Identify which cell holds the provided text, then report its [x, y] central coordinate. 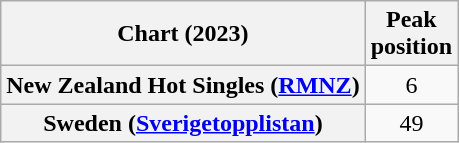
New Zealand Hot Singles (RMNZ) [183, 85]
Peakposition [411, 34]
Sweden (Sverigetopplistan) [183, 123]
6 [411, 85]
49 [411, 123]
Chart (2023) [183, 34]
